Output the (x, y) coordinate of the center of the cell containing the given text.  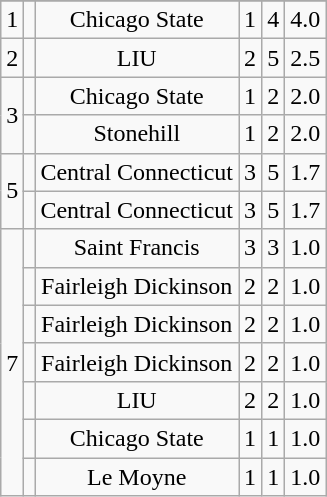
Saint Francis (137, 248)
Le Moyne (137, 477)
7 (12, 362)
2.5 (306, 58)
4.0 (306, 20)
Stonehill (137, 134)
4 (274, 20)
